Search for the cell housing the specified text and yield its [x, y] center coordinate. 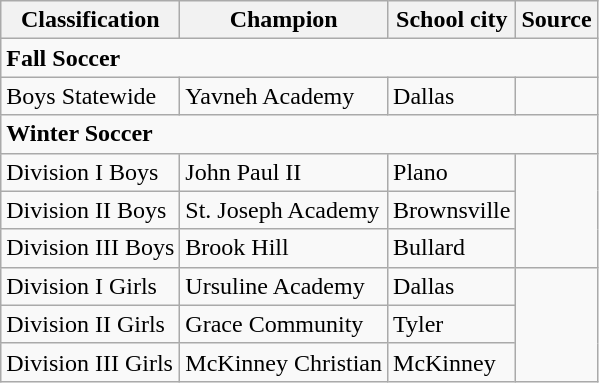
Brownsville [452, 210]
Bullard [452, 248]
Champion [284, 20]
Division I Girls [90, 286]
Tyler [452, 324]
Brook Hill [284, 248]
Plano [452, 172]
Yavneh Academy [284, 96]
Division III Girls [90, 362]
Classification [90, 20]
Division I Boys [90, 172]
Source [556, 20]
Division III Boys [90, 248]
John Paul II [284, 172]
Winter Soccer [299, 134]
St. Joseph Academy [284, 210]
Division II Boys [90, 210]
School city [452, 20]
Grace Community [284, 324]
Ursuline Academy [284, 286]
Division II Girls [90, 324]
McKinney [452, 362]
McKinney Christian [284, 362]
Boys Statewide [90, 96]
Fall Soccer [299, 58]
